Find where the given text appears and provide that cell's center as (x, y) coordinate. 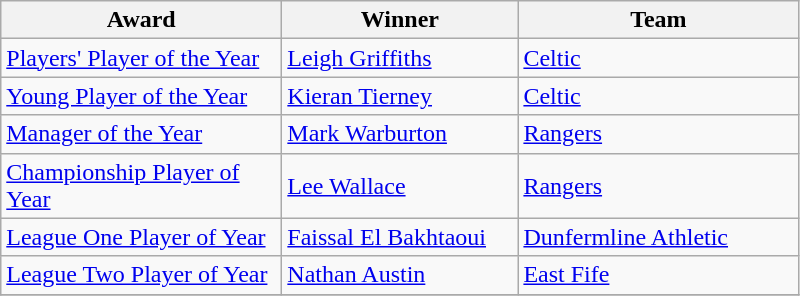
Award (142, 20)
Young Player of the Year (142, 96)
Championship Player of Year (142, 186)
Players' Player of the Year (142, 58)
Dunfermline Athletic (658, 237)
Mark Warburton (400, 134)
Manager of the Year (142, 134)
Lee Wallace (400, 186)
Faissal El Bakhtaoui (400, 237)
East Fife (658, 275)
Team (658, 20)
Kieran Tierney (400, 96)
Nathan Austin (400, 275)
Leigh Griffiths (400, 58)
League One Player of Year (142, 237)
Winner (400, 20)
League Two Player of Year (142, 275)
